For the text-containing cell, return its midpoint in (X, Y) coordinate format. 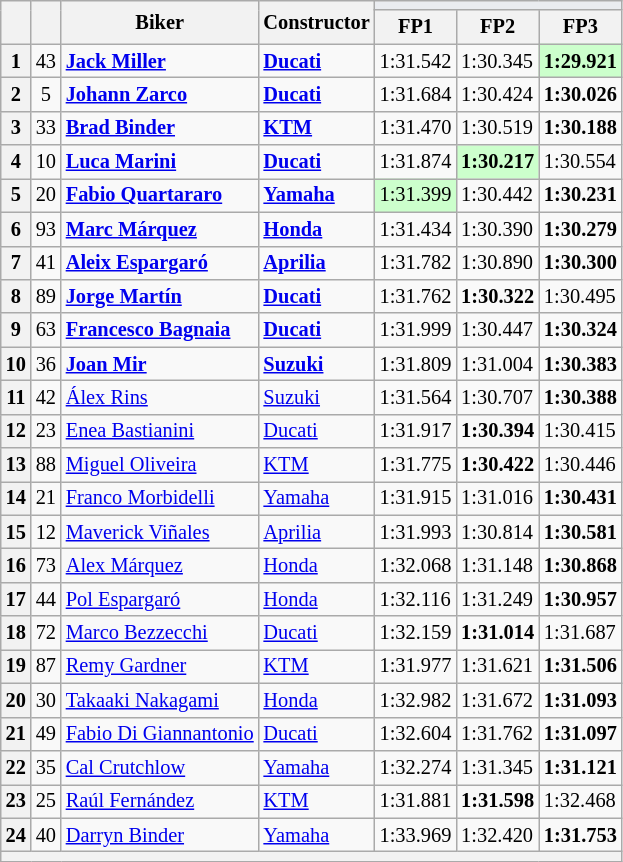
1:30.447 (498, 330)
1 (16, 61)
1:30.442 (498, 195)
1:30.814 (498, 532)
87 (46, 666)
1:30.390 (498, 229)
1:31.249 (498, 599)
30 (46, 700)
1:31.506 (580, 666)
9 (16, 330)
Joan Mir (160, 364)
Franco Morbidelli (160, 498)
24 (16, 835)
93 (46, 229)
1:30.324 (580, 330)
1:32.420 (498, 835)
Fabio Di Giannantonio (160, 734)
Fabio Quartararo (160, 195)
6 (16, 229)
22 (16, 767)
1:31.121 (580, 767)
1:31.874 (416, 162)
3 (16, 128)
1:31.014 (498, 633)
Marc Márquez (160, 229)
Brad Binder (160, 128)
Álex Rins (160, 397)
44 (46, 599)
1:30.300 (580, 263)
FP2 (498, 27)
Cal Crutchlow (160, 767)
1:32.468 (580, 801)
42 (46, 397)
1:30.581 (580, 532)
1:31.915 (416, 498)
1:30.345 (498, 61)
Miguel Oliveira (160, 465)
1:30.519 (498, 128)
25 (46, 801)
1:30.957 (580, 599)
1:32.159 (416, 633)
1:30.422 (498, 465)
1:31.097 (580, 734)
41 (46, 263)
1:31.684 (416, 94)
1:31.093 (580, 700)
1:30.554 (580, 162)
Johann Zarco (160, 94)
1:31.917 (416, 431)
89 (46, 296)
7 (16, 263)
43 (46, 61)
1:31.399 (416, 195)
FP1 (416, 27)
1:30.188 (580, 128)
Luca Marini (160, 162)
FP3 (580, 27)
Francesco Bagnaia (160, 330)
1:31.621 (498, 666)
1:30.026 (580, 94)
16 (16, 565)
1:31.564 (416, 397)
1:32.274 (416, 767)
4 (16, 162)
1:30.424 (498, 94)
Raúl Fernández (160, 801)
1:31.993 (416, 532)
Aleix Espargaró (160, 263)
1:30.231 (580, 195)
1:31.470 (416, 128)
1:33.969 (416, 835)
33 (46, 128)
1:31.809 (416, 364)
1:31.687 (580, 633)
1:30.868 (580, 565)
1:31.782 (416, 263)
1:30.322 (498, 296)
18 (16, 633)
1:30.431 (580, 498)
Alex Márquez (160, 565)
1:31.345 (498, 767)
Remy Gardner (160, 666)
1:31.598 (498, 801)
1:32.982 (416, 700)
Takaaki Nakagami (160, 700)
1:30.495 (580, 296)
1:30.383 (580, 364)
Jack Miller (160, 61)
1:32.068 (416, 565)
Constructor (317, 22)
15 (16, 532)
35 (46, 767)
73 (46, 565)
11 (16, 397)
72 (46, 633)
1:30.394 (498, 431)
1:31.753 (580, 835)
1:31.148 (498, 565)
17 (16, 599)
1:30.388 (580, 397)
1:31.977 (416, 666)
Jorge Martín (160, 296)
Biker (160, 22)
Pol Espargaró (160, 599)
36 (46, 364)
63 (46, 330)
1:31.999 (416, 330)
2 (16, 94)
40 (46, 835)
1:32.116 (416, 599)
1:31.672 (498, 700)
8 (16, 296)
Enea Bastianini (160, 431)
1:30.415 (580, 431)
1:30.707 (498, 397)
49 (46, 734)
Maverick Viñales (160, 532)
1:32.604 (416, 734)
1:31.881 (416, 801)
1:29.921 (580, 61)
1:30.279 (580, 229)
Darryn Binder (160, 835)
1:31.775 (416, 465)
14 (16, 498)
13 (16, 465)
1:31.004 (498, 364)
1:31.016 (498, 498)
1:30.446 (580, 465)
1:31.542 (416, 61)
Marco Bezzecchi (160, 633)
88 (46, 465)
19 (16, 666)
1:30.890 (498, 263)
1:30.217 (498, 162)
1:31.434 (416, 229)
